Determine the (x, y) coordinate at the center of the cell enclosing the given text.  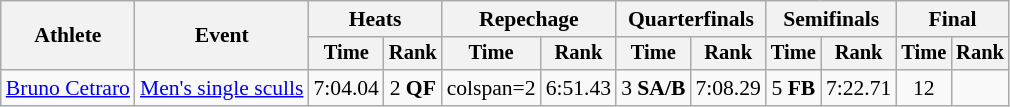
3 SA/B (653, 88)
12 (924, 88)
7:08.29 (728, 88)
Bruno Cetraro (68, 88)
Heats (374, 19)
2 QF (413, 88)
Final (952, 19)
7:04.04 (346, 88)
7:22.71 (858, 88)
6:51.43 (578, 88)
5 FB (794, 88)
Men's single sculls (222, 88)
Event (222, 36)
Repechage (530, 19)
Quarterfinals (691, 19)
Semifinals (831, 19)
Athlete (68, 36)
colspan=2 (492, 88)
